Find where the given text appears and provide that cell's center as (x, y) coordinate. 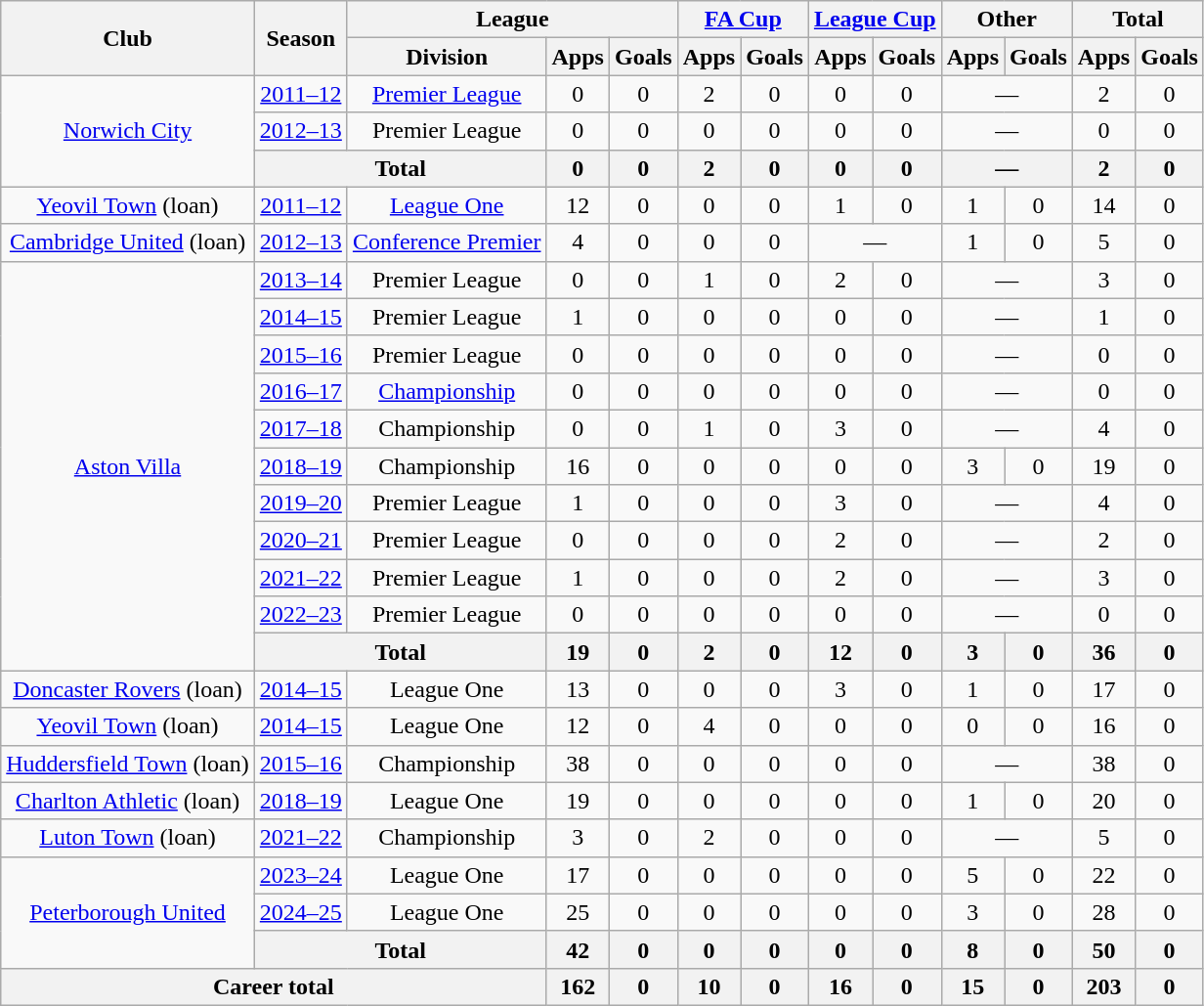
Career total (274, 986)
FA Cup (743, 20)
2022–23 (301, 615)
50 (1103, 949)
League Cup (875, 20)
Division (447, 57)
Conference Premier (447, 242)
Luton Town (loan) (128, 838)
2024–25 (301, 912)
25 (578, 912)
2023–24 (301, 875)
Cambridge United (loan) (128, 242)
28 (1103, 912)
15 (972, 986)
162 (578, 986)
36 (1103, 652)
2013–14 (301, 280)
203 (1103, 986)
Season (301, 38)
League (512, 20)
13 (578, 689)
Club (128, 38)
42 (578, 949)
Aston Villa (128, 465)
8 (972, 949)
Doncaster Rovers (loan) (128, 689)
2017–18 (301, 428)
Huddersfield Town (loan) (128, 764)
22 (1103, 875)
Norwich City (128, 131)
10 (709, 986)
20 (1103, 801)
14 (1103, 205)
Charlton Athletic (loan) (128, 801)
2020–21 (301, 541)
Peterborough United (128, 912)
2016–17 (301, 391)
Other (1007, 20)
2019–20 (301, 503)
